Detect which cell encompasses the target text, then output its [x, y] center coordinate. 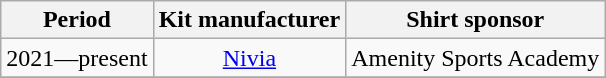
Kit manufacturer [250, 20]
2021—present [77, 58]
Amenity Sports Academy [476, 58]
Nivia [250, 58]
Period [77, 20]
Shirt sponsor [476, 20]
